For the text-containing cell, return its midpoint in [x, y] coordinate format. 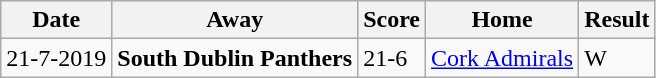
21-7-2019 [56, 58]
21-6 [392, 58]
Away [235, 20]
Date [56, 20]
Result [617, 20]
W [617, 58]
Home [502, 20]
Score [392, 20]
South Dublin Panthers [235, 58]
Cork Admirals [502, 58]
